Identify which cell holds the provided text, then report its [x, y] central coordinate. 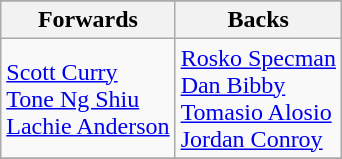
Rosko Specman Dan Bibby Tomasio Alosio Jordan Conroy [258, 98]
Backs [258, 20]
Scott Curry Tone Ng Shiu Lachie Anderson [88, 98]
Forwards [88, 20]
